Search for the cell housing the specified text and yield its (X, Y) center coordinate. 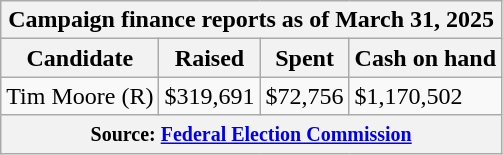
$72,756 (304, 96)
$319,691 (210, 96)
Tim Moore (R) (80, 96)
Source: Federal Election Commission (252, 134)
Raised (210, 58)
Cash on hand (425, 58)
Candidate (80, 58)
Campaign finance reports as of March 31, 2025 (252, 20)
$1,170,502 (425, 96)
Spent (304, 58)
